Identify which cell holds the provided text, then report its (x, y) central coordinate. 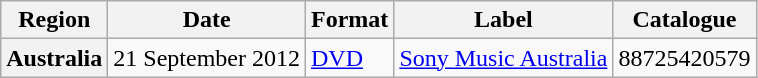
88725420579 (684, 58)
DVD (350, 58)
Catalogue (684, 20)
Australia (54, 58)
Sony Music Australia (504, 58)
21 September 2012 (207, 58)
Date (207, 20)
Label (504, 20)
Format (350, 20)
Region (54, 20)
